Identify which cell holds the provided text, then report its [X, Y] central coordinate. 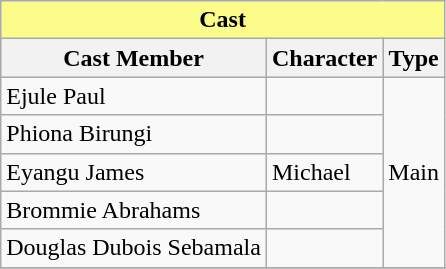
Cast [223, 20]
Michael [324, 172]
Character [324, 58]
Cast Member [134, 58]
Ejule Paul [134, 96]
Main [414, 172]
Phiona Birungi [134, 134]
Douglas Dubois Sebamala [134, 248]
Type [414, 58]
Eyangu James [134, 172]
Brommie Abrahams [134, 210]
